Pinpoint the cell where the given text exists, returning its (x, y) midpoint coordinate. 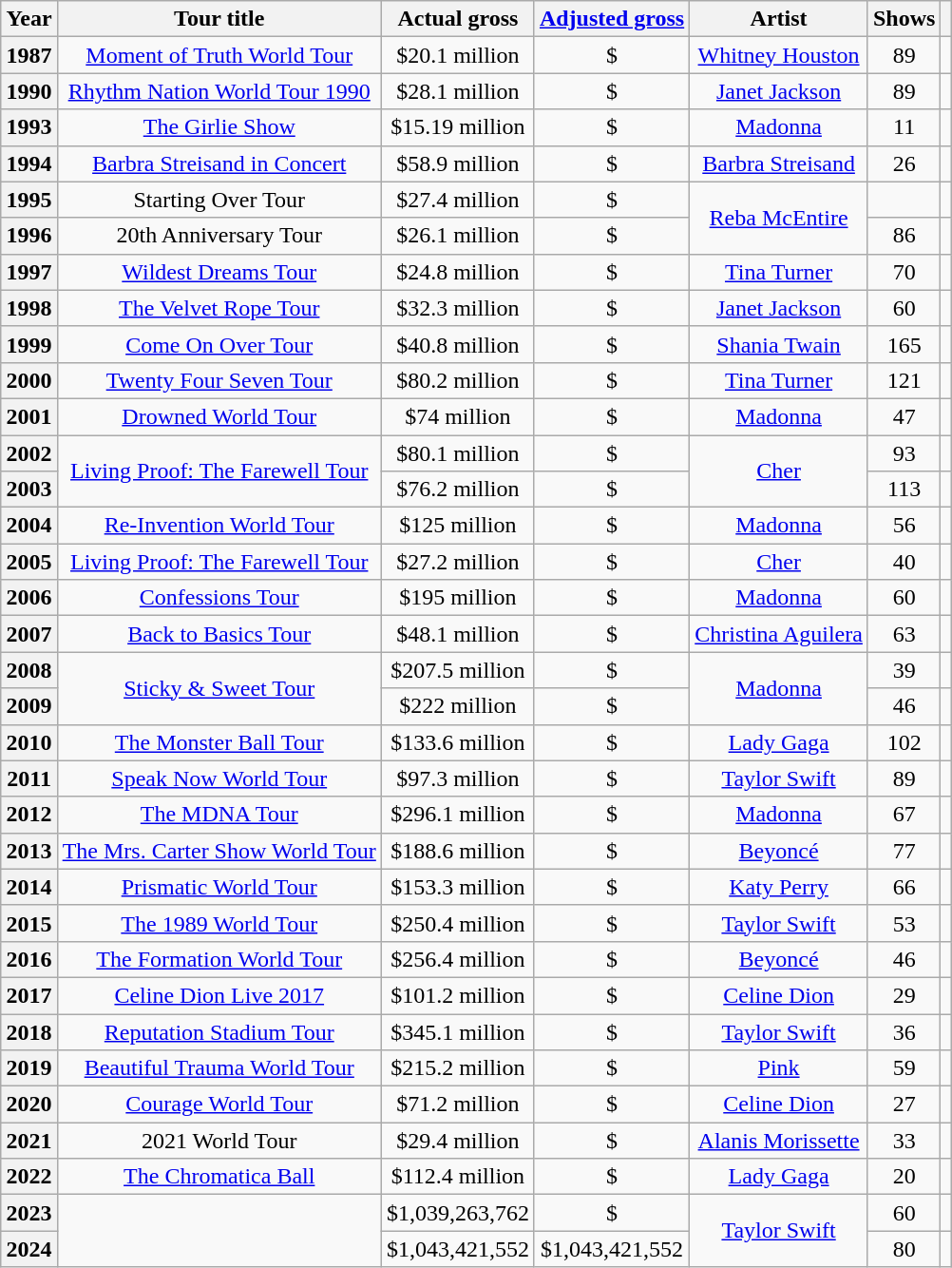
Reba McEntire (779, 218)
2015 (29, 923)
Shows (904, 19)
$345.1 million (458, 1031)
$29.4 million (458, 1141)
$1,039,263,762 (458, 1213)
2008 (29, 670)
$58.9 million (458, 163)
Shania Twain (779, 344)
63 (904, 634)
2024 (29, 1249)
59 (904, 1068)
1987 (29, 55)
Sticky & Sweet Tour (219, 688)
2021 World Tour (219, 1141)
102 (904, 742)
2001 (29, 416)
165 (904, 344)
1990 (29, 91)
2014 (29, 887)
20 (904, 1177)
66 (904, 887)
33 (904, 1141)
The MDNA Tour (219, 815)
$112.4 million (458, 1177)
1998 (29, 308)
29 (904, 995)
Speak Now World Tour (219, 778)
2017 (29, 995)
93 (904, 453)
47 (904, 416)
2018 (29, 1031)
Beautiful Trauma World Tour (219, 1068)
$222 million (458, 706)
2016 (29, 959)
20th Anniversary Tour (219, 236)
Come On Over Tour (219, 344)
$27.4 million (458, 200)
2006 (29, 598)
$27.2 million (458, 562)
2023 (29, 1213)
Wildest Dreams Tour (219, 272)
$215.2 million (458, 1068)
1993 (29, 127)
Re-Invention World Tour (219, 526)
Year (29, 19)
1997 (29, 272)
Reputation Stadium Tour (219, 1031)
70 (904, 272)
$195 million (458, 598)
56 (904, 526)
Katy Perry (779, 887)
2022 (29, 1177)
Christina Aguilera (779, 634)
11 (904, 127)
$188.6 million (458, 851)
The Mrs. Carter Show World Tour (219, 851)
$20.1 million (458, 55)
1999 (29, 344)
Drowned World Tour (219, 416)
113 (904, 490)
The 1989 World Tour (219, 923)
27 (904, 1105)
$32.3 million (458, 308)
$207.5 million (458, 670)
2004 (29, 526)
Barbra Streisand in Concert (219, 163)
$125 million (458, 526)
$28.1 million (458, 91)
$74 million (458, 416)
2020 (29, 1105)
1994 (29, 163)
Rhythm Nation World Tour 1990 (219, 91)
53 (904, 923)
2010 (29, 742)
2012 (29, 815)
Moment of Truth World Tour (219, 55)
$80.2 million (458, 380)
Adjusted gross (612, 19)
Prismatic World Tour (219, 887)
2021 (29, 1141)
$24.8 million (458, 272)
Starting Over Tour (219, 200)
2005 (29, 562)
$97.3 million (458, 778)
$48.1 million (458, 634)
Pink (779, 1068)
The Girlie Show (219, 127)
The Chromatica Ball (219, 1177)
The Velvet Rope Tour (219, 308)
2000 (29, 380)
39 (904, 670)
2003 (29, 490)
Confessions Tour (219, 598)
121 (904, 380)
67 (904, 815)
The Monster Ball Tour (219, 742)
Twenty Four Seven Tour (219, 380)
77 (904, 851)
$101.2 million (458, 995)
$26.1 million (458, 236)
86 (904, 236)
$40.8 million (458, 344)
$15.19 million (458, 127)
$250.4 million (458, 923)
The Formation World Tour (219, 959)
Alanis Morissette (779, 1141)
26 (904, 163)
Actual gross (458, 19)
2011 (29, 778)
2002 (29, 453)
Whitney Houston (779, 55)
Courage World Tour (219, 1105)
$71.2 million (458, 1105)
$153.3 million (458, 887)
80 (904, 1249)
Artist (779, 19)
$76.2 million (458, 490)
2009 (29, 706)
Back to Basics Tour (219, 634)
2013 (29, 851)
Barbra Streisand (779, 163)
Celine Dion Live 2017 (219, 995)
1996 (29, 236)
$80.1 million (458, 453)
Tour title (219, 19)
$133.6 million (458, 742)
$256.4 million (458, 959)
40 (904, 562)
2007 (29, 634)
1995 (29, 200)
2019 (29, 1068)
36 (904, 1031)
$296.1 million (458, 815)
